Provide the [x, y] coordinate of the cell's center where the given text is located.  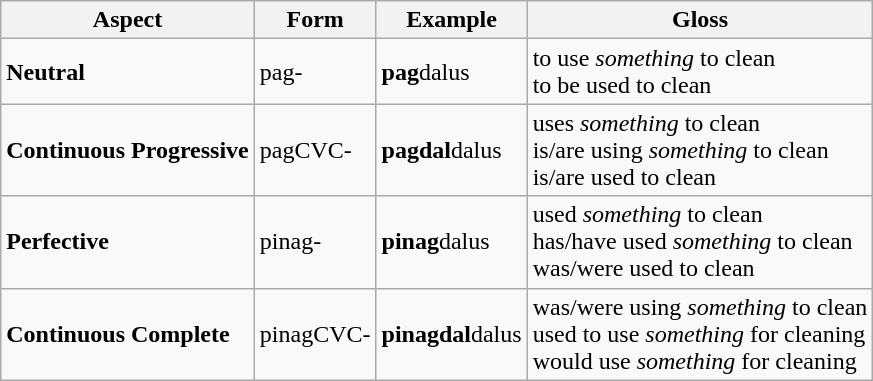
pinagCVC- [315, 334]
Form [315, 20]
Aspect [128, 20]
pagdalus [452, 72]
pagdaldalus [452, 150]
Perfective [128, 242]
to use something to cleanto be used to clean [700, 72]
pag- [315, 72]
Continuous Progressive [128, 150]
used something to cleanhas/have used something to cleanwas/were used to clean [700, 242]
pinagdaldalus [452, 334]
pinagdalus [452, 242]
Continuous Complete [128, 334]
Gloss [700, 20]
uses something to cleanis/are using something to cleanis/are used to clean [700, 150]
Example [452, 20]
pinag- [315, 242]
was/were using something to cleanused to use something for cleaningwould use something for cleaning [700, 334]
pagCVC- [315, 150]
Neutral [128, 72]
